Pinpoint the cell where the given text exists, returning its [X, Y] midpoint coordinate. 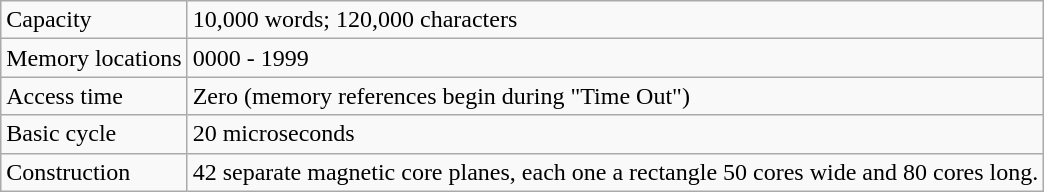
Capacity [94, 20]
Access time [94, 96]
0000 - 1999 [616, 58]
Zero (memory references begin during "Time Out") [616, 96]
42 separate magnetic core planes, each one a rectangle 50 cores wide and 80 cores long. [616, 172]
10,000 words; 120,000 characters [616, 20]
Construction [94, 172]
20 microseconds [616, 134]
Basic cycle [94, 134]
Memory locations [94, 58]
